Provide the (X, Y) coordinate of the cell's center where the given text is located.  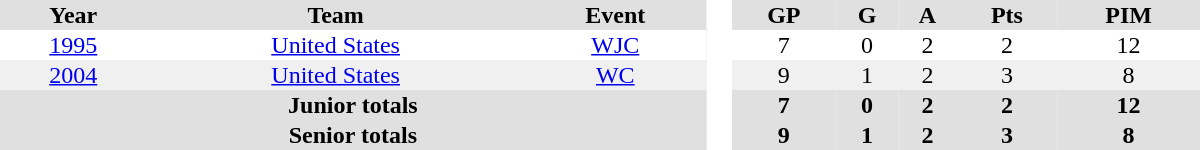
WJC (616, 45)
GP (784, 15)
Pts (1008, 15)
G (867, 15)
2004 (74, 75)
Senior totals (353, 135)
Event (616, 15)
Year (74, 15)
WC (616, 75)
PIM (1128, 15)
Junior totals (353, 105)
1995 (74, 45)
A (927, 15)
Team (336, 15)
